Scan for the cell matching the given text and deliver its (X, Y) coordinate at center. 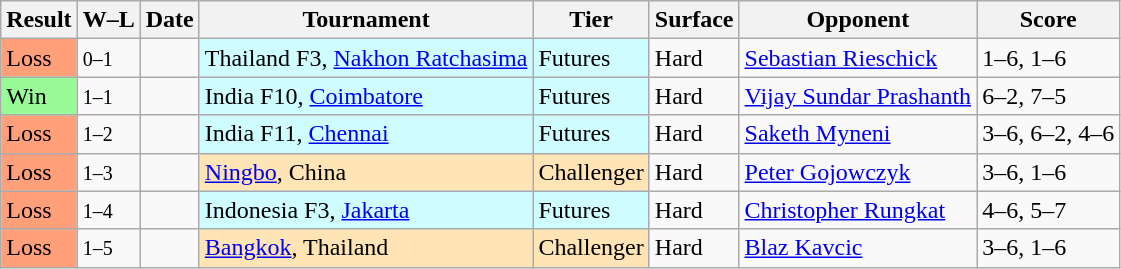
1–4 (108, 210)
4–6, 5–7 (1048, 210)
Blaz Kavcic (858, 248)
W–L (108, 20)
Win (39, 96)
Tier (591, 20)
Christopher Rungkat (858, 210)
Indonesia F3, Jakarta (366, 210)
1–2 (108, 134)
India F11, Chennai (366, 134)
1–6, 1–6 (1048, 58)
Ningbo, China (366, 172)
Date (170, 20)
1–1 (108, 96)
Sebastian Rieschick (858, 58)
3–6, 6–2, 4–6 (1048, 134)
Vijay Sundar Prashanth (858, 96)
6–2, 7–5 (1048, 96)
Saketh Myneni (858, 134)
Surface (694, 20)
Peter Gojowczyk (858, 172)
Result (39, 20)
1–3 (108, 172)
India F10, Coimbatore (366, 96)
Bangkok, Thailand (366, 248)
1–5 (108, 248)
Score (1048, 20)
Tournament (366, 20)
Opponent (858, 20)
0–1 (108, 58)
Thailand F3, Nakhon Ratchasima (366, 58)
